Locate the cell with the specified text and output its (x, y) center coordinate. 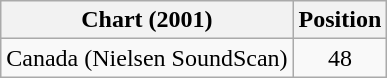
48 (340, 58)
Canada (Nielsen SoundScan) (147, 58)
Position (340, 20)
Chart (2001) (147, 20)
